Locate the cell with the specified text and output its [X, Y] center coordinate. 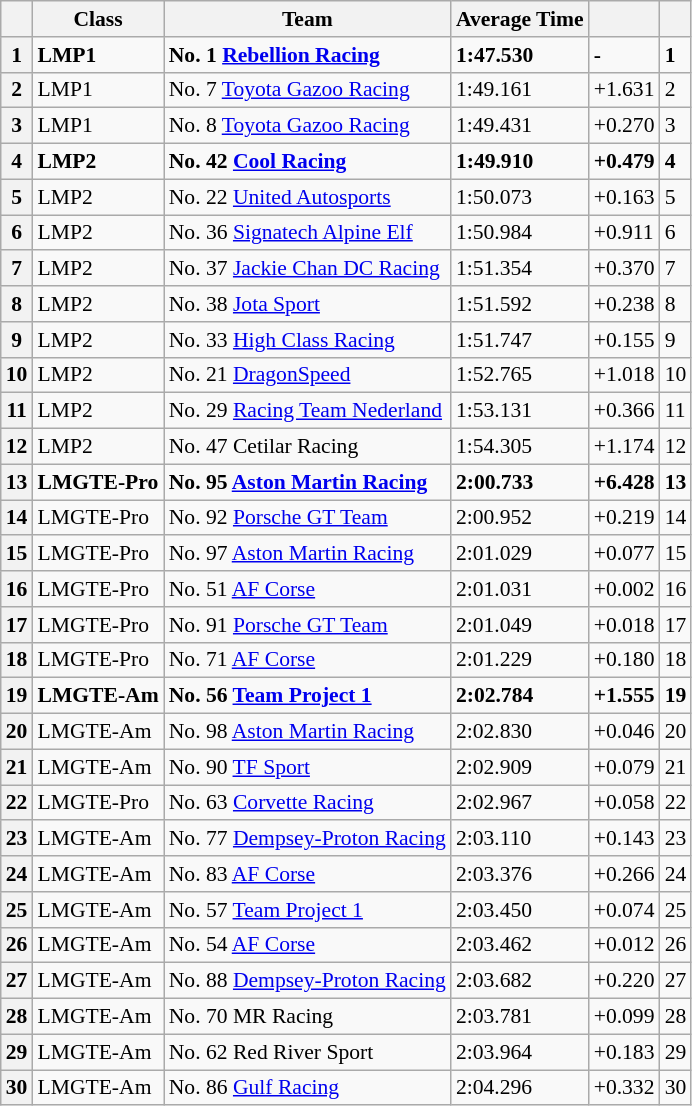
+6.428 [624, 482]
- [624, 55]
2:01.031 [520, 589]
+0.079 [624, 767]
+0.911 [624, 233]
No. 90 TF Sport [308, 767]
+1.555 [624, 696]
No. 21 DragonSpeed [308, 375]
+0.018 [624, 625]
No. 62 Red River Sport [308, 1052]
2:01.229 [520, 660]
No. 71 AF Corse [308, 660]
No. 7 Toyota Gazoo Racing [308, 90]
+0.332 [624, 1088]
2:03.964 [520, 1052]
No. 95 Aston Martin Racing [308, 482]
No. 83 AF Corse [308, 874]
+0.046 [624, 732]
No. 47 Cetilar Racing [308, 447]
+1.174 [624, 447]
2:02.784 [520, 696]
+0.238 [624, 304]
1:49.431 [520, 126]
2:03.376 [520, 874]
No. 38 Jota Sport [308, 304]
No. 29 Racing Team Nederland [308, 411]
Average Time [520, 19]
+0.479 [624, 162]
No. 51 AF Corse [308, 589]
2:01.049 [520, 625]
2:03.781 [520, 1017]
No. 42 Cool Racing [308, 162]
No. 37 Jackie Chan DC Racing [308, 269]
+0.163 [624, 197]
+0.180 [624, 660]
1:51.592 [520, 304]
2:02.909 [520, 767]
+0.370 [624, 269]
2:03.110 [520, 839]
2:00.733 [520, 482]
1:54.305 [520, 447]
No. 57 Team Project 1 [308, 910]
+0.077 [624, 554]
No. 86 Gulf Racing [308, 1088]
No. 98 Aston Martin Racing [308, 732]
No. 77 Dempsey-Proton Racing [308, 839]
2:02.967 [520, 803]
No. 88 Dempsey-Proton Racing [308, 981]
+0.219 [624, 518]
No. 1 Rebellion Racing [308, 55]
No. 56 Team Project 1 [308, 696]
No. 8 Toyota Gazoo Racing [308, 126]
+1.018 [624, 375]
1:49.161 [520, 90]
No. 54 AF Corse [308, 945]
1:51.747 [520, 340]
+0.143 [624, 839]
No. 63 Corvette Racing [308, 803]
No. 97 Aston Martin Racing [308, 554]
+0.058 [624, 803]
1:47.530 [520, 55]
+0.266 [624, 874]
2:04.296 [520, 1088]
2:02.830 [520, 732]
1:50.073 [520, 197]
No. 36 Signatech Alpine Elf [308, 233]
Class [98, 19]
2:01.029 [520, 554]
1:52.765 [520, 375]
+0.220 [624, 981]
+1.631 [624, 90]
2:03.462 [520, 945]
No. 33 High Class Racing [308, 340]
Team [308, 19]
No. 22 United Autosports [308, 197]
2:03.450 [520, 910]
+0.074 [624, 910]
No. 92 Porsche GT Team [308, 518]
2:03.682 [520, 981]
+0.366 [624, 411]
No. 91 Porsche GT Team [308, 625]
1:50.984 [520, 233]
+0.155 [624, 340]
+0.012 [624, 945]
+0.270 [624, 126]
1:53.131 [520, 411]
+0.183 [624, 1052]
No. 70 MR Racing [308, 1017]
+0.099 [624, 1017]
2:00.952 [520, 518]
1:49.910 [520, 162]
+0.002 [624, 589]
1:51.354 [520, 269]
